Detect which cell encompasses the target text, then output its [x, y] center coordinate. 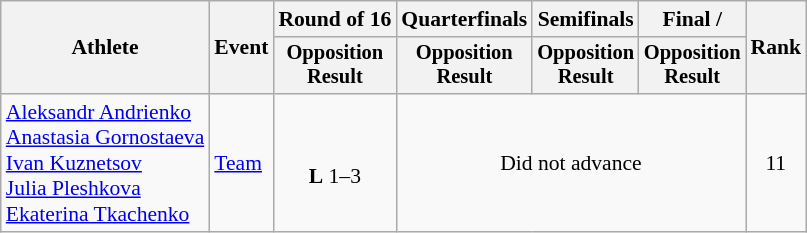
Final / [692, 19]
Quarterfinals [464, 19]
Round of 16 [334, 19]
11 [776, 163]
Semifinals [586, 19]
Athlete [106, 48]
Team [241, 163]
Event [241, 48]
Aleksandr AndrienkoAnastasia GornostaevaIvan KuznetsovJulia PleshkovaEkaterina Tkachenko [106, 163]
L 1–3 [334, 163]
Did not advance [570, 163]
Rank [776, 48]
